Pinpoint the cell where the given text exists, returning its [X, Y] midpoint coordinate. 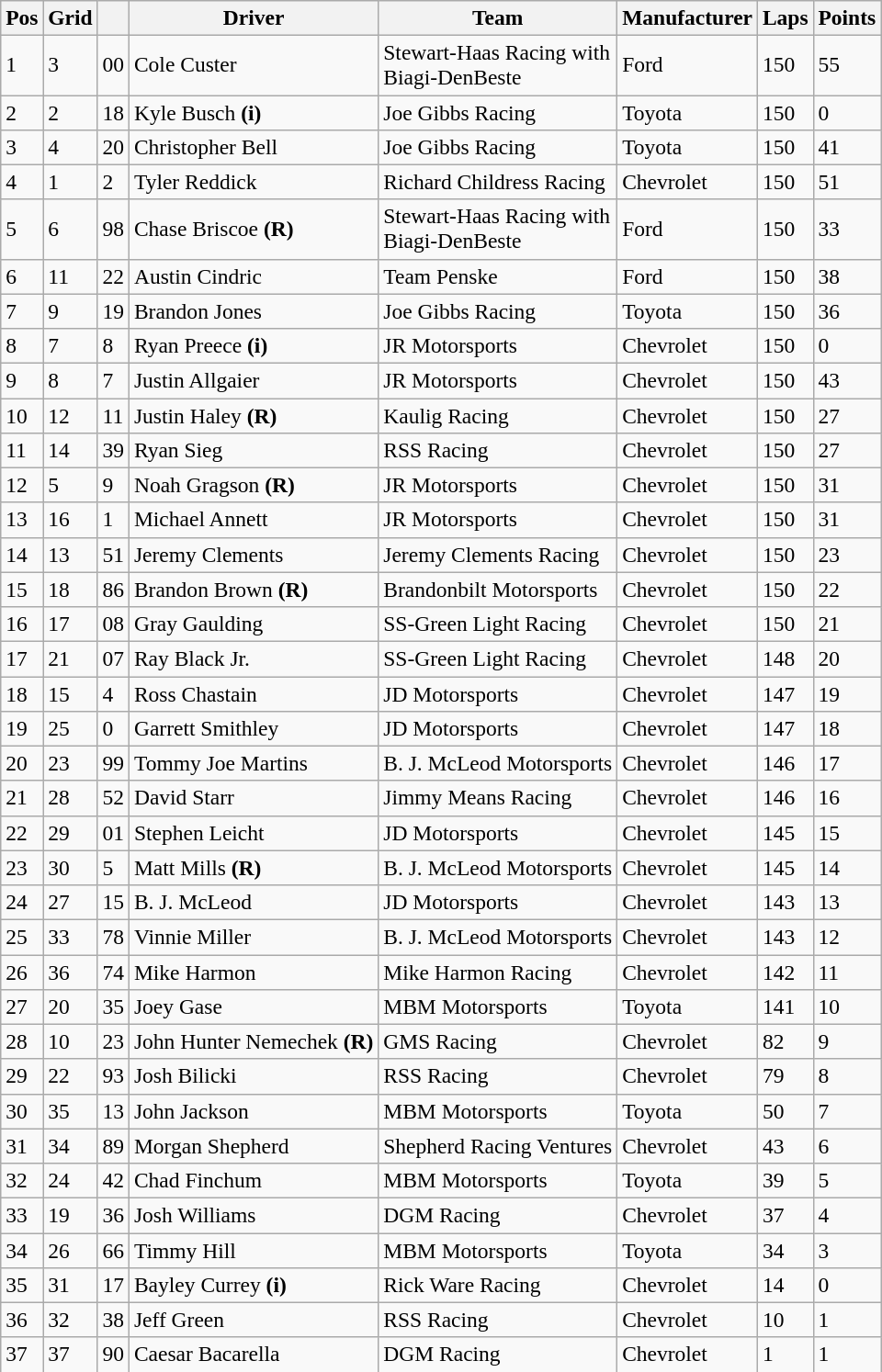
Mike Harmon [254, 972]
141 [785, 1007]
148 [785, 658]
Grid [70, 17]
86 [113, 590]
Shepherd Racing Ventures [498, 1146]
Justin Allgaier [254, 380]
Justin Haley (R) [254, 415]
Driver [254, 17]
93 [113, 1076]
Points [847, 17]
Garrett Smithley [254, 728]
Josh Williams [254, 1215]
98 [113, 230]
Jimmy Means Racing [498, 798]
Austin Cindric [254, 276]
Michael Annett [254, 520]
50 [785, 1111]
Brandonbilt Motorsports [498, 590]
GMS Racing [498, 1041]
Jeremy Clements Racing [498, 555]
78 [113, 937]
Tyler Reddick [254, 182]
Josh Bilicki [254, 1076]
Pos [22, 17]
66 [113, 1250]
Christopher Bell [254, 147]
Ray Black Jr. [254, 658]
Richard Childress Racing [498, 182]
74 [113, 972]
Matt Mills (R) [254, 868]
Team Penske [498, 276]
07 [113, 658]
Vinnie Miller [254, 937]
142 [785, 972]
55 [847, 64]
Tommy Joe Martins [254, 763]
Cole Custer [254, 64]
01 [113, 833]
Jeff Green [254, 1320]
John Jackson [254, 1111]
John Hunter Nemechek (R) [254, 1041]
Morgan Shepherd [254, 1146]
79 [785, 1076]
Brandon Jones [254, 311]
Laps [785, 17]
41 [847, 147]
Team [498, 17]
08 [113, 624]
99 [113, 763]
Caesar Bacarella [254, 1355]
Chase Briscoe (R) [254, 230]
Gray Gaulding [254, 624]
82 [785, 1041]
Joey Gase [254, 1007]
B. J. McLeod [254, 902]
42 [113, 1180]
Ryan Preece (i) [254, 345]
Timmy Hill [254, 1250]
Bayley Currey (i) [254, 1285]
52 [113, 798]
Brandon Brown (R) [254, 590]
Chad Finchum [254, 1180]
Rick Ware Racing [498, 1285]
David Starr [254, 798]
Noah Gragson (R) [254, 485]
Manufacturer [687, 17]
Mike Harmon Racing [498, 972]
Stephen Leicht [254, 833]
00 [113, 64]
Ryan Sieg [254, 450]
90 [113, 1355]
89 [113, 1146]
Jeremy Clements [254, 555]
Kyle Busch (i) [254, 112]
Kaulig Racing [498, 415]
Ross Chastain [254, 693]
